Output the [X, Y] coordinate of the center of the cell containing the given text.  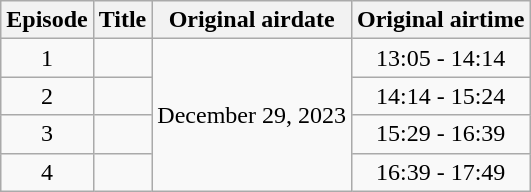
Episode [47, 20]
3 [47, 134]
2 [47, 96]
December 29, 2023 [252, 115]
14:14 - 15:24 [440, 96]
Original airdate [252, 20]
Original airtime [440, 20]
15:29 - 16:39 [440, 134]
13:05 - 14:14 [440, 58]
4 [47, 172]
16:39 - 17:49 [440, 172]
1 [47, 58]
Title [122, 20]
